Extract the (X, Y) coordinate from the center of the cell holding the provided text.  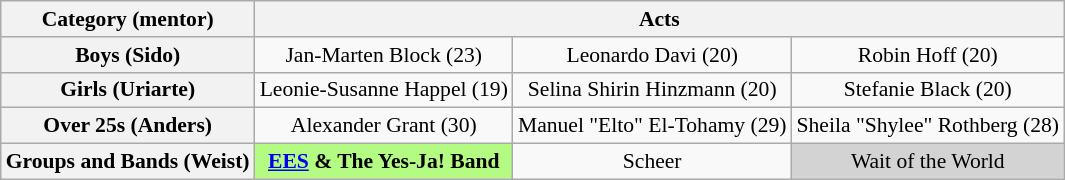
Alexander Grant (30) (384, 126)
Scheer (652, 162)
Jan-Marten Block (23) (384, 55)
Robin Hoff (20) (928, 55)
Acts (660, 19)
Wait of the World (928, 162)
Over 25s (Anders) (128, 126)
Leonie-Susanne Happel (19) (384, 90)
Selina Shirin Hinzmann (20) (652, 90)
Sheila "Shylee" Rothberg (28) (928, 126)
Girls (Uriarte) (128, 90)
Category (mentor) (128, 19)
EES & The Yes-Ja! Band (384, 162)
Groups and Bands (Weist) (128, 162)
Manuel "Elto" El-Tohamy (29) (652, 126)
Stefanie Black (20) (928, 90)
Leonardo Davi (20) (652, 55)
Boys (Sido) (128, 55)
